Output the (X, Y) coordinate of the center of the cell containing the given text.  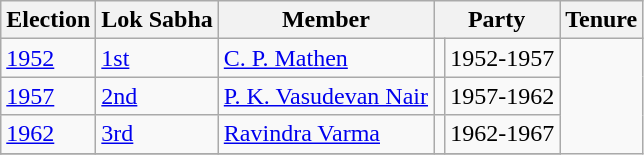
Party (497, 20)
Ravindra Varma (326, 134)
1952-1957 (502, 58)
1962-1967 (502, 134)
2nd (157, 96)
1957 (48, 96)
P. K. Vasudevan Nair (326, 96)
Member (326, 20)
1952 (48, 58)
1957-1962 (502, 96)
1962 (48, 134)
1st (157, 58)
C. P. Mathen (326, 58)
Election (48, 20)
3rd (157, 134)
Tenure (602, 20)
Lok Sabha (157, 20)
